Provide the [X, Y] coordinate of the cell's center where the given text is located.  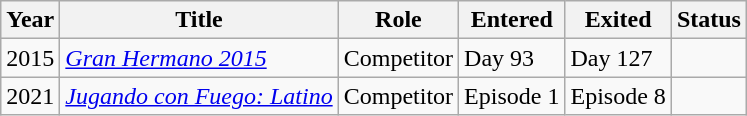
Title [199, 20]
Status [708, 20]
Day 127 [618, 58]
Episode 8 [618, 96]
Gran Hermano 2015 [199, 58]
Day 93 [512, 58]
Exited [618, 20]
Episode 1 [512, 96]
Jugando con Fuego: Latino [199, 96]
2015 [30, 58]
Entered [512, 20]
2021 [30, 96]
Year [30, 20]
Role [398, 20]
